Scan for the cell matching the given text and deliver its (X, Y) coordinate at center. 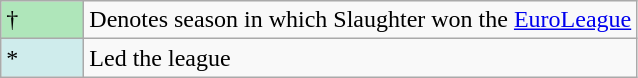
Denotes season in which Slaughter won the EuroLeague (360, 20)
Led the league (360, 58)
* (42, 58)
† (42, 20)
